Scan for the cell matching the given text and deliver its (x, y) coordinate at center. 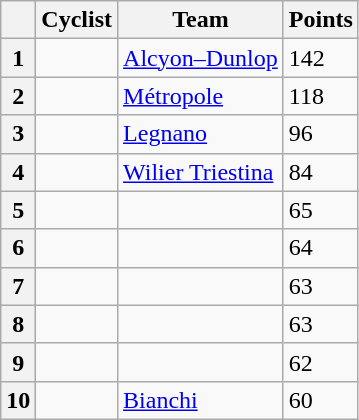
Bianchi (201, 400)
6 (18, 248)
65 (320, 210)
10 (18, 400)
Alcyon–Dunlop (201, 58)
9 (18, 362)
7 (18, 286)
1 (18, 58)
Legnano (201, 134)
118 (320, 96)
Métropole (201, 96)
8 (18, 324)
2 (18, 96)
64 (320, 248)
142 (320, 58)
62 (320, 362)
5 (18, 210)
Wilier Triestina (201, 172)
Team (201, 20)
60 (320, 400)
Points (320, 20)
96 (320, 134)
84 (320, 172)
4 (18, 172)
3 (18, 134)
Cyclist (77, 20)
